Search for the cell housing the specified text and yield its (X, Y) center coordinate. 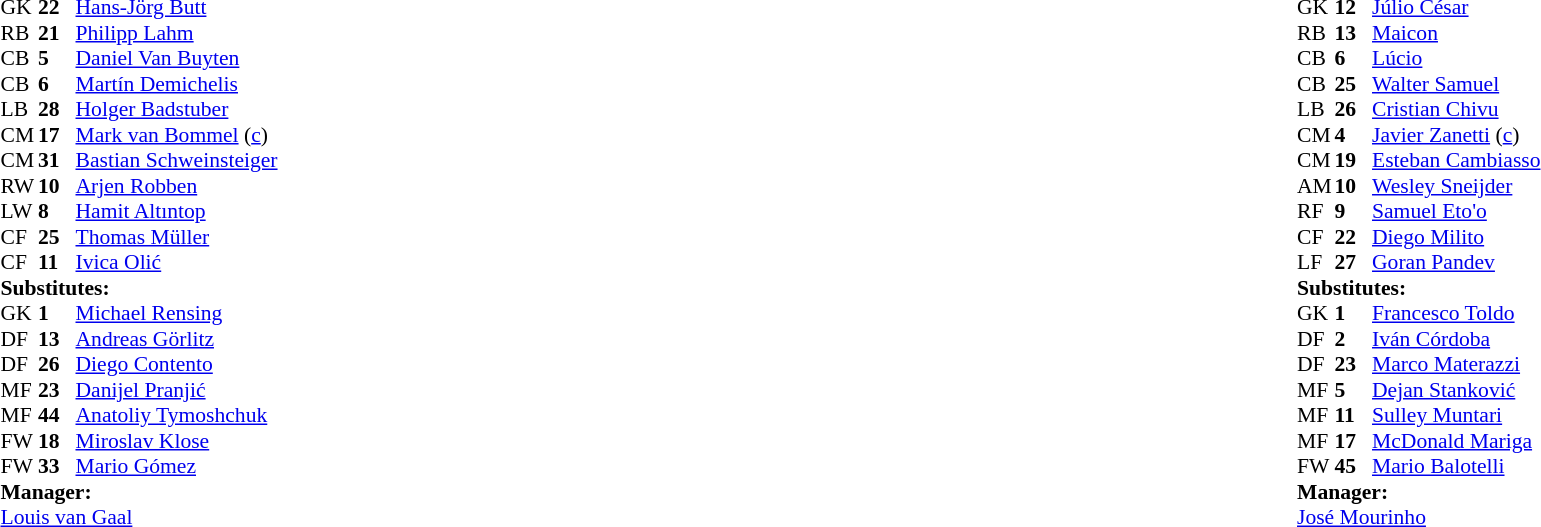
LW (19, 211)
RF (1316, 211)
27 (1354, 263)
Diego Milito (1456, 237)
Mario Balotelli (1456, 467)
44 (57, 415)
45 (1354, 467)
Goran Pandev (1456, 263)
Mario Gómez (177, 467)
Arjen Robben (177, 186)
Samuel Eto'o (1456, 211)
Philipp Lahm (177, 33)
Sulley Muntari (1456, 415)
Francesco Toldo (1456, 313)
9 (1354, 211)
RW (19, 186)
Andreas Görlitz (177, 339)
Marco Materazzi (1456, 365)
Esteban Cambiasso (1456, 161)
Maicon (1456, 33)
Javier Zanetti (c) (1456, 135)
Holger Badstuber (177, 109)
18 (57, 441)
Walter Samuel (1456, 84)
Iván Córdoba (1456, 339)
Lúcio (1456, 59)
McDonald Mariga (1456, 441)
Anatoliy Tymoshchuk (177, 415)
2 (1354, 339)
Daniel Van Buyten (177, 59)
Bastian Schweinsteiger (177, 161)
AM (1316, 186)
31 (57, 161)
Danijel Pranjić (177, 390)
LF (1316, 263)
Michael Rensing (177, 313)
Mark van Bommel (c) (177, 135)
28 (57, 109)
Miroslav Klose (177, 441)
Wesley Sneijder (1456, 186)
Diego Contento (177, 365)
22 (1354, 237)
Martín Demichelis (177, 84)
Cristian Chivu (1456, 109)
33 (57, 467)
Thomas Müller (177, 237)
Dejan Stanković (1456, 390)
19 (1354, 161)
Hamit Altıntop (177, 211)
Ivica Olić (177, 263)
4 (1354, 135)
21 (57, 33)
8 (57, 211)
